Scan for the cell matching the given text and deliver its (x, y) coordinate at center. 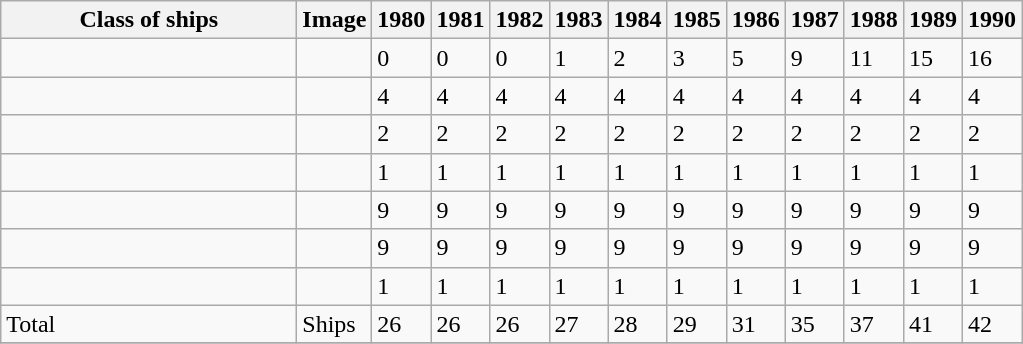
11 (874, 58)
1983 (578, 20)
1981 (460, 20)
3 (696, 58)
Image (334, 20)
35 (814, 324)
5 (756, 58)
1985 (696, 20)
1989 (932, 20)
Ships (334, 324)
1980 (402, 20)
1984 (638, 20)
29 (696, 324)
Total (149, 324)
1990 (992, 20)
37 (874, 324)
1988 (874, 20)
27 (578, 324)
15 (932, 58)
31 (756, 324)
28 (638, 324)
1987 (814, 20)
41 (932, 324)
1982 (520, 20)
Class of ships (149, 20)
1986 (756, 20)
16 (992, 58)
42 (992, 324)
